Pinpoint the cell where the given text exists, returning its [x, y] midpoint coordinate. 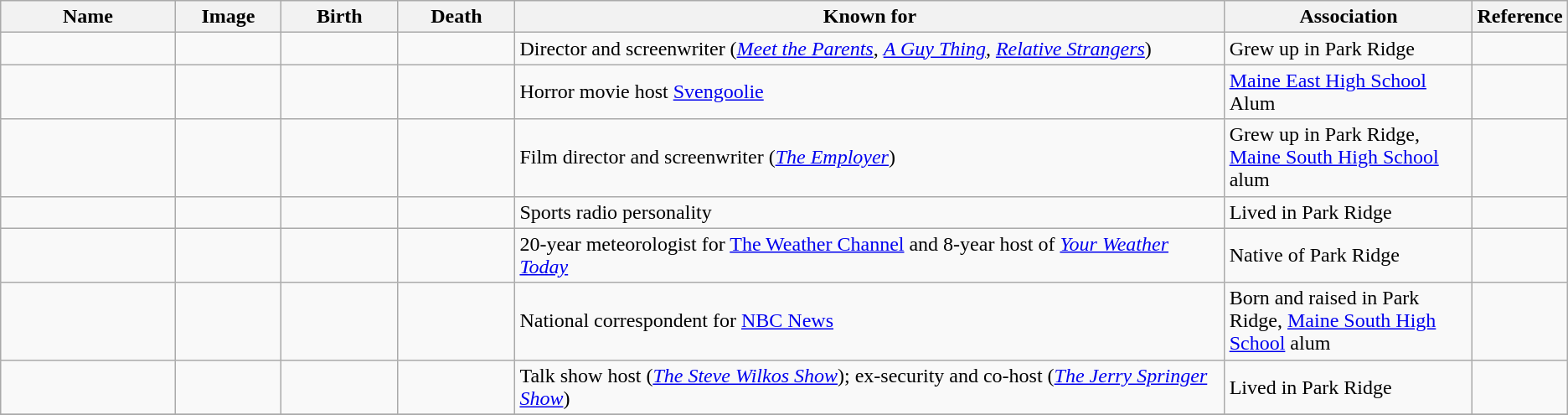
Association [1349, 17]
Known for [869, 17]
Horror movie host Svengoolie [869, 92]
Death [456, 17]
Talk show host (The Steve Wilkos Show); ex-security and co-host (The Jerry Springer Show) [869, 387]
Maine East High School Alum [1349, 92]
20-year meteorologist for The Weather Channel and 8-year host of Your Weather Today [869, 255]
Reference [1519, 17]
Sports radio personality [869, 212]
Native of Park Ridge [1349, 255]
Grew up in Park Ridge [1349, 49]
National correspondent for NBC News [869, 321]
Film director and screenwriter (The Employer) [869, 158]
Name [89, 17]
Born and raised in Park Ridge, Maine South High School alum [1349, 321]
Birth [340, 17]
Grew up in Park Ridge, Maine South High School alum [1349, 158]
Director and screenwriter (Meet the Parents, A Guy Thing, Relative Strangers) [869, 49]
Image [228, 17]
